Return [x, y] of the center of cell containing provided text 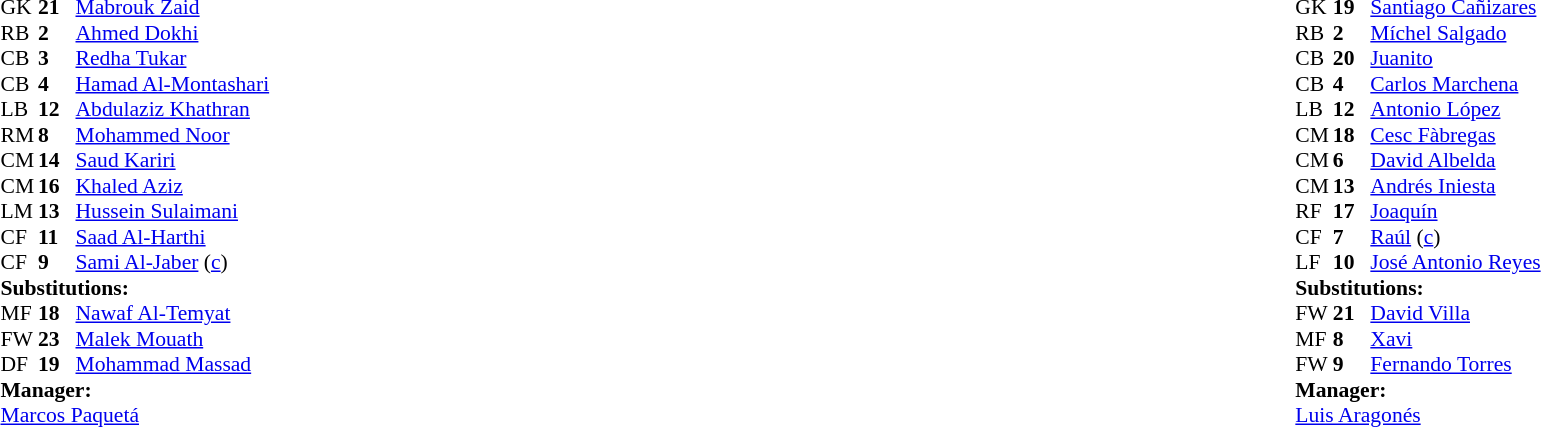
Mohammed Noor [173, 135]
DF [19, 365]
Andrés Iniesta [1455, 186]
LM [19, 211]
Cesc Fàbregas [1455, 135]
Carlos Marchena [1455, 84]
Ahmed Dokhi [173, 33]
Fernando Torres [1455, 365]
7 [1352, 237]
21 [1352, 313]
10 [1352, 263]
Sami Al-Jaber (c) [173, 263]
19 [57, 365]
Hamad Al-Montashari [173, 84]
David Villa [1455, 313]
Malek Mouath [173, 339]
17 [1352, 211]
José Antonio Reyes [1455, 263]
David Albelda [1455, 161]
16 [57, 186]
23 [57, 339]
LF [1314, 263]
Redha Tukar [173, 59]
3 [57, 59]
Joaquín [1455, 211]
Hussein Sulaimani [173, 211]
Raúl (c) [1455, 237]
Xavi [1455, 339]
Mohammad Massad [173, 365]
14 [57, 161]
Juanito [1455, 59]
11 [57, 237]
RM [19, 135]
Saud Kariri [173, 161]
20 [1352, 59]
Khaled Aziz [173, 186]
Nawaf Al-Temyat [173, 313]
Abdulaziz Khathran [173, 109]
Saad Al-Harthi [173, 237]
6 [1352, 161]
RF [1314, 211]
Antonio López [1455, 109]
Míchel Salgado [1455, 33]
